Provide the (X, Y) coordinate of the cell's center where the given text is located.  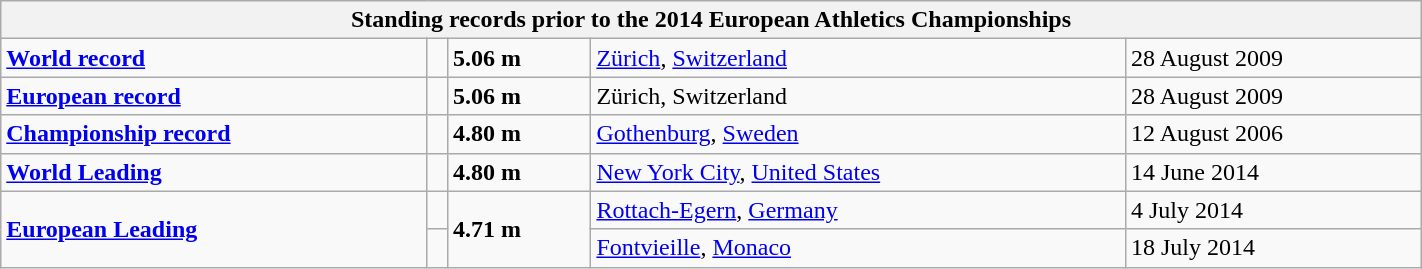
4 July 2014 (1273, 210)
New York City, United States (858, 172)
World Leading (214, 172)
European Leading (214, 229)
Gothenburg, Sweden (858, 134)
World record (214, 58)
12 August 2006 (1273, 134)
Standing records prior to the 2014 European Athletics Championships (711, 20)
Championship record (214, 134)
Fontvieille, Monaco (858, 248)
14 June 2014 (1273, 172)
18 July 2014 (1273, 248)
European record (214, 96)
Rottach-Egern, Germany (858, 210)
4.71 m (520, 229)
